Extract the (X, Y) coordinate from the center of the cell holding the provided text.  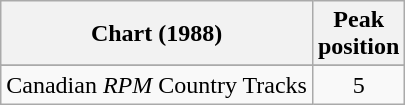
5 (358, 85)
Chart (1988) (157, 34)
Canadian RPM Country Tracks (157, 85)
Peakposition (358, 34)
